Provide the [x, y] coordinate of the cell's center where the given text is located.  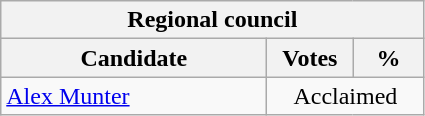
Regional council [212, 20]
Votes [310, 58]
% [388, 58]
Candidate [134, 58]
Acclaimed [346, 96]
Alex Munter [134, 96]
